Return the (x, y) coordinate for the center point of the cell that contains the specified text.  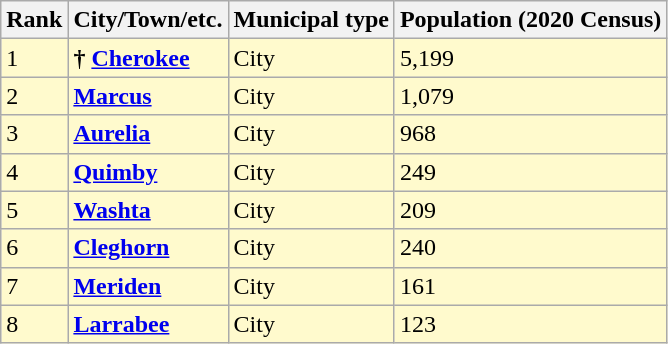
5,199 (530, 58)
2 (34, 96)
3 (34, 134)
123 (530, 324)
Population (2020 Census) (530, 20)
Marcus (148, 96)
6 (34, 248)
209 (530, 210)
249 (530, 172)
Larrabee (148, 324)
1 (34, 58)
1,079 (530, 96)
7 (34, 286)
Meriden (148, 286)
Rank (34, 20)
4 (34, 172)
† Cherokee (148, 58)
240 (530, 248)
Cleghorn (148, 248)
968 (530, 134)
Municipal type (311, 20)
Quimby (148, 172)
161 (530, 286)
Aurelia (148, 134)
City/Town/etc. (148, 20)
Washta (148, 210)
8 (34, 324)
5 (34, 210)
